Detect which cell encompasses the target text, then output its (x, y) center coordinate. 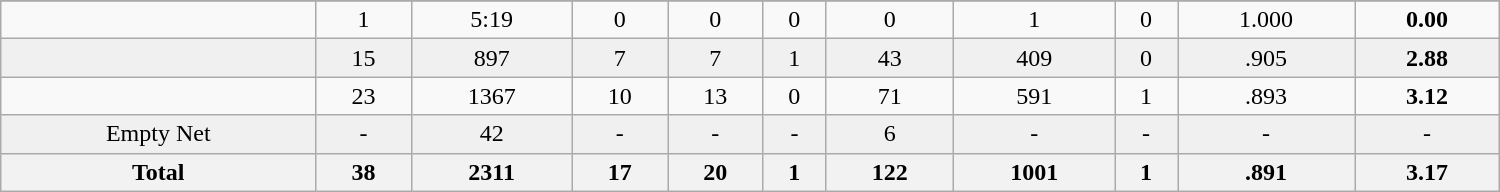
5:19 (492, 20)
42 (492, 134)
15 (364, 58)
3.12 (1428, 96)
17 (620, 172)
13 (716, 96)
.905 (1266, 58)
122 (890, 172)
Total (158, 172)
1001 (1034, 172)
1.000 (1266, 20)
3.17 (1428, 172)
.891 (1266, 172)
2.88 (1428, 58)
0.00 (1428, 20)
Empty Net (158, 134)
71 (890, 96)
1367 (492, 96)
2311 (492, 172)
897 (492, 58)
20 (716, 172)
.893 (1266, 96)
6 (890, 134)
43 (890, 58)
23 (364, 96)
409 (1034, 58)
38 (364, 172)
10 (620, 96)
591 (1034, 96)
